Detect which cell encompasses the target text, then output its (X, Y) center coordinate. 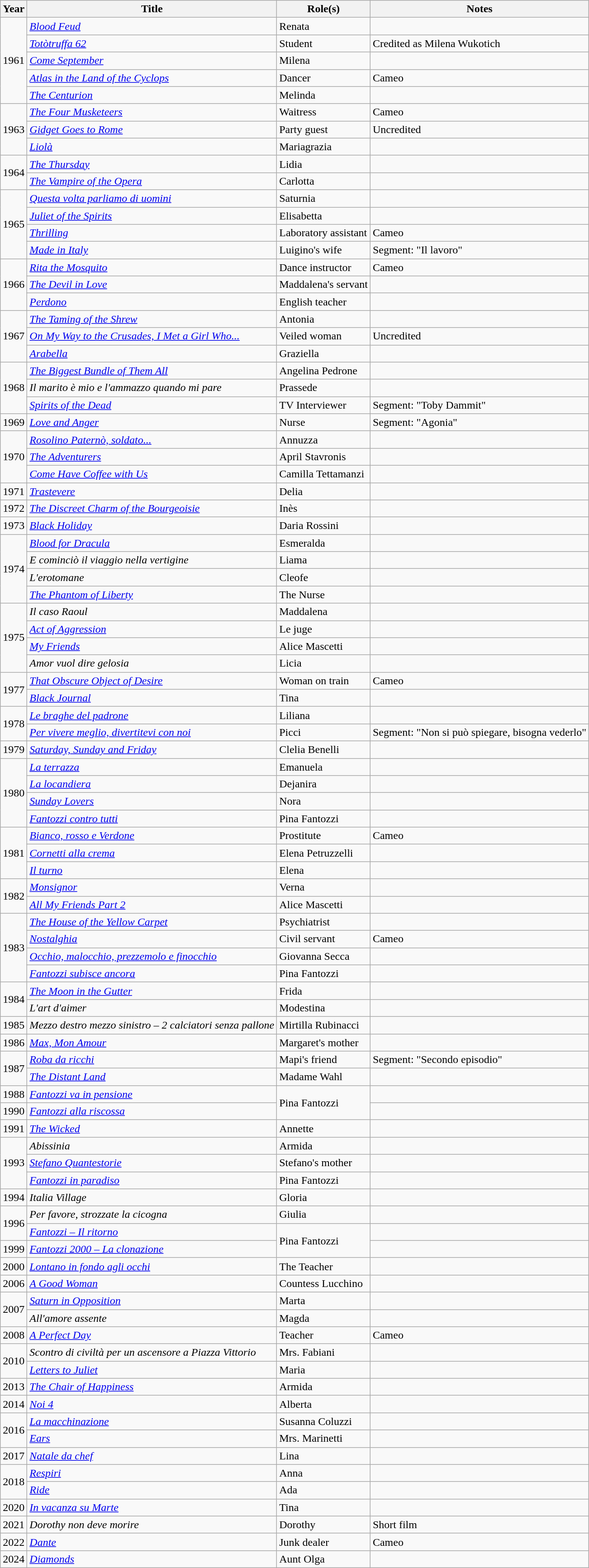
Dance instructor (324, 267)
Alberta (324, 1404)
Credited as Milena Wukotich (480, 43)
The Teacher (324, 1266)
Ears (152, 1439)
Bianco, rosso e Verdone (152, 836)
Dorothy non deve morire (152, 1525)
Nora (324, 801)
Countess Lucchino (324, 1283)
Gidget Goes to Rome (152, 129)
Il marito è mio e l'ammazzo quando mi pare (152, 388)
Annette (324, 1129)
2022 (14, 1542)
Student (324, 43)
The Adventurers (152, 457)
2017 (14, 1456)
The Discreet Charm of the Bourgeoisie (152, 509)
L'art d'aimer (152, 1008)
Role(s) (324, 9)
The Distant Land (152, 1077)
Rita the Mosquito (152, 267)
Per favore, strozzate la cicogna (152, 1215)
1967 (14, 336)
1971 (14, 491)
Melinda (324, 95)
The Phantom of Liberty (152, 595)
My Friends (152, 646)
Dancer (324, 78)
Susanna Coluzzi (324, 1421)
1999 (14, 1249)
Sunday Lovers (152, 801)
2007 (14, 1309)
E cominciò il viaggio nella vertigine (152, 560)
2016 (14, 1430)
Aunt Olga (324, 1559)
Per vivere meglio, divertitevi con noi (152, 732)
Party guest (324, 129)
Antonia (324, 319)
Lina (324, 1456)
Fantozzi va in pensione (152, 1094)
Diamonds (152, 1559)
Il caso Raoul (152, 612)
1980 (14, 793)
1970 (14, 457)
Giulia (324, 1215)
Prostitute (324, 836)
Maddalena (324, 612)
1966 (14, 285)
The Biggest Bundle of Them All (152, 371)
2020 (14, 1507)
Act of Aggression (152, 629)
Dejanira (324, 784)
Segment: "Il lavoro" (480, 250)
1972 (14, 509)
Verna (324, 887)
All'amore assente (152, 1318)
Rosolino Paternò, soldato... (152, 439)
Cleofe (324, 577)
Dorothy (324, 1525)
Le braghe del padrone (152, 715)
Natale da chef (152, 1456)
1961 (14, 61)
In vacanza su Marte (152, 1507)
Elena Petruzzelli (324, 853)
2008 (14, 1335)
Stefano's mother (324, 1163)
The Chair of Happiness (152, 1387)
That Obscure Object of Desire (152, 681)
1991 (14, 1129)
1973 (14, 526)
Giovanna Secca (324, 956)
2000 (14, 1266)
Marta (324, 1301)
Clelia Benelli (324, 749)
Renata (324, 26)
Angelina Pedrone (324, 371)
Mrs. Fabiani (324, 1353)
Il turno (152, 870)
1963 (14, 129)
Inès (324, 509)
Segment: "Agonia" (480, 422)
Fantozzi subisce ancora (152, 973)
Occhio, malocchio, prezzemolo e finocchio (152, 956)
Blood for Dracula (152, 543)
1981 (14, 853)
Title (152, 9)
Saturday, Sunday and Friday (152, 749)
Margaret's mother (324, 1042)
1978 (14, 724)
1969 (14, 422)
Thrilling (152, 233)
Laboratory assistant (324, 233)
A Perfect Day (152, 1335)
1979 (14, 749)
Liliana (324, 715)
Modestina (324, 1008)
Fantozzi 2000 – La clonazione (152, 1249)
Liolà (152, 147)
2018 (14, 1482)
Maria (324, 1370)
1974 (14, 569)
1964 (14, 172)
Emanuela (324, 767)
Saturnia (324, 198)
A Good Woman (152, 1283)
Fantozzi alla riscossa (152, 1111)
1994 (14, 1197)
Psychiatrist (324, 922)
Love and Anger (152, 422)
Woman on train (324, 681)
Lidia (324, 164)
The Four Musketeers (152, 112)
Gloria (324, 1197)
The Wicked (152, 1129)
Segment: "Non si può spiegare, bisogna vederlo" (480, 732)
The Centurion (152, 95)
Licia (324, 663)
Roba da ricchi (152, 1060)
Prassede (324, 388)
Luigino's wife (324, 250)
Nurse (324, 422)
Arabella (152, 353)
Delia (324, 491)
2014 (14, 1404)
1984 (14, 999)
Mapi's friend (324, 1060)
Daria Rossini (324, 526)
Spirits of the Dead (152, 405)
Amor vuol dire gelosia (152, 663)
Elisabetta (324, 216)
Max, Mon Amour (152, 1042)
The Nurse (324, 595)
Dante (152, 1542)
Respiri (152, 1473)
Italia Village (152, 1197)
2024 (14, 1559)
1996 (14, 1223)
Noi 4 (152, 1404)
Magda (324, 1318)
La locandiera (152, 784)
Juliet of the Spirits (152, 216)
Stefano Quantestorie (152, 1163)
Fantozzi contro tutti (152, 819)
1986 (14, 1042)
Ada (324, 1490)
Madame Wahl (324, 1077)
L'erotomane (152, 577)
Liama (324, 560)
The Moon in the Gutter (152, 991)
Black Holiday (152, 526)
Year (14, 9)
1985 (14, 1025)
1983 (14, 948)
Camilla Tettamanzi (324, 474)
Short film (480, 1525)
1968 (14, 388)
Made in Italy (152, 250)
Mrs. Marinetti (324, 1439)
2006 (14, 1283)
Lontano in fondo agli occhi (152, 1266)
Teacher (324, 1335)
1990 (14, 1111)
Fantozzi – Il ritorno (152, 1232)
The Devil in Love (152, 285)
Mezzo destro mezzo sinistro – 2 calciatori senza pallone (152, 1025)
1975 (14, 638)
Cornetti alla crema (152, 853)
Totòtruffa 62 (152, 43)
1965 (14, 224)
The Taming of the Shrew (152, 319)
The House of the Yellow Carpet (152, 922)
Carlotta (324, 181)
La terrazza (152, 767)
Segment: "Toby Dammit" (480, 405)
Civil servant (324, 939)
Abissinia (152, 1146)
Veiled woman (324, 336)
English teacher (324, 302)
1977 (14, 689)
Come September (152, 61)
Elena (324, 870)
1982 (14, 896)
Come Have Coffee with Us (152, 474)
Frida (324, 991)
Waitress (324, 112)
Saturn in Opposition (152, 1301)
2021 (14, 1525)
Ride (152, 1490)
Notes (480, 9)
Maddalena's servant (324, 285)
Letters to Juliet (152, 1370)
Annuzza (324, 439)
Graziella (324, 353)
TV Interviewer (324, 405)
Le juge (324, 629)
Blood Feud (152, 26)
Segment: "Secondo episodio" (480, 1060)
Picci (324, 732)
Perdono (152, 302)
1988 (14, 1094)
Fantozzi in paradiso (152, 1180)
Questa volta parliamo di uomini (152, 198)
Nostalghia (152, 939)
Mariagrazia (324, 147)
Junk dealer (324, 1542)
Esmeralda (324, 543)
2013 (14, 1387)
Atlas in the Land of the Cyclops (152, 78)
Milena (324, 61)
The Vampire of the Opera (152, 181)
The Thursday (152, 164)
Scontro di civiltà per un ascensore a Piazza Vittorio (152, 1353)
Mirtilla Rubinacci (324, 1025)
1993 (14, 1163)
La macchinazione (152, 1421)
1987 (14, 1068)
April Stavronis (324, 457)
Anna (324, 1473)
All My Friends Part 2 (152, 905)
On My Way to the Crusades, I Met a Girl Who... (152, 336)
Monsignor (152, 887)
Trastevere (152, 491)
2010 (14, 1361)
Black Journal (152, 698)
